Output the (x, y) coordinate of the center of the cell containing the given text.  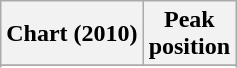
Peakposition (189, 34)
Chart (2010) (72, 34)
